Search for the cell housing the specified text and yield its (x, y) center coordinate. 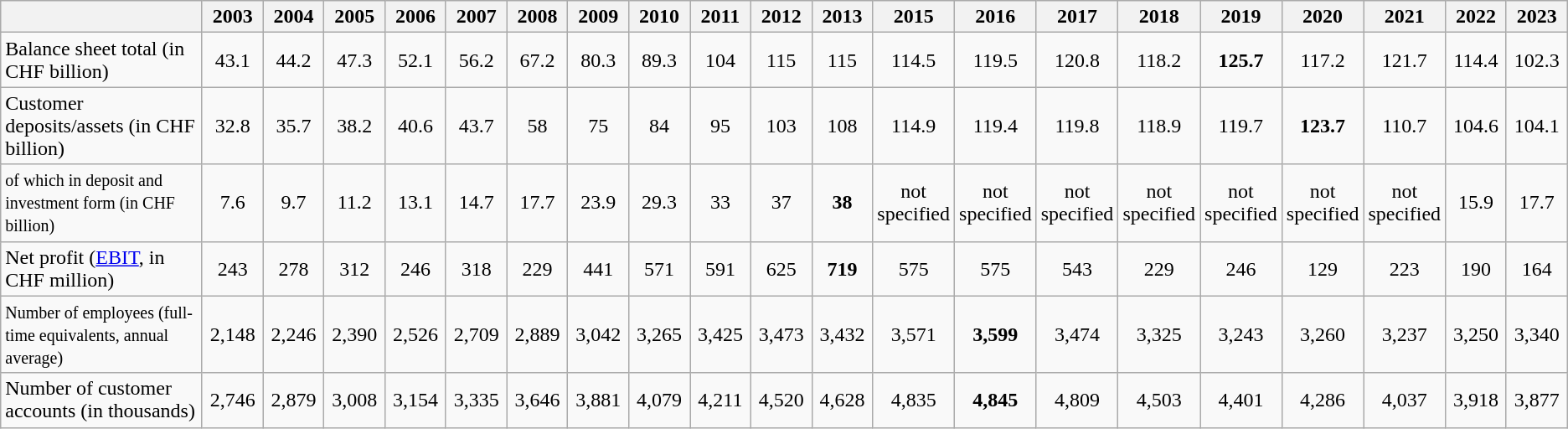
591 (720, 268)
67.2 (538, 60)
38 (843, 203)
38.2 (355, 126)
23.9 (598, 203)
3,599 (996, 334)
543 (1077, 268)
Net profit (EBIT, in CHF million) (102, 268)
121.7 (1405, 60)
75 (598, 126)
40.6 (415, 126)
4,520 (781, 401)
190 (1476, 268)
2,879 (293, 401)
312 (355, 268)
3,646 (538, 401)
4,286 (1323, 401)
2022 (1476, 17)
Number of customer accounts (in thousands) (102, 401)
114.4 (1476, 60)
108 (843, 126)
4,037 (1405, 401)
of which in deposit and investment form (in CHF billion) (102, 203)
118.9 (1159, 126)
7.6 (233, 203)
2015 (914, 17)
3,042 (598, 334)
129 (1323, 268)
3,325 (1159, 334)
110.7 (1405, 126)
119.5 (996, 60)
2,526 (415, 334)
58 (538, 126)
117.2 (1323, 60)
32.8 (233, 126)
43.1 (233, 60)
3,571 (914, 334)
120.8 (1077, 60)
2,889 (538, 334)
4,835 (914, 401)
2005 (355, 17)
Customer deposits/assets (in CHF billion) (102, 126)
2010 (660, 17)
3,877 (1536, 401)
119.4 (996, 126)
15.9 (1476, 203)
2008 (538, 17)
2004 (293, 17)
29.3 (660, 203)
4,845 (996, 401)
3,250 (1476, 334)
56.2 (476, 60)
47.3 (355, 60)
Balance sheet total (in CHF billion) (102, 60)
625 (781, 268)
104.1 (1536, 126)
4,628 (843, 401)
Number of employees (full-time equivalents, annual average) (102, 334)
441 (598, 268)
13.1 (415, 203)
2009 (598, 17)
4,211 (720, 401)
164 (1536, 268)
95 (720, 126)
2003 (233, 17)
43.7 (476, 126)
89.3 (660, 60)
2012 (781, 17)
3,008 (355, 401)
104 (720, 60)
3,918 (1476, 401)
3,881 (598, 401)
243 (233, 268)
9.7 (293, 203)
3,340 (1536, 334)
3,425 (720, 334)
84 (660, 126)
719 (843, 268)
52.1 (415, 60)
3,243 (1241, 334)
318 (476, 268)
223 (1405, 268)
4,809 (1077, 401)
3,473 (781, 334)
44.2 (293, 60)
4,079 (660, 401)
119.7 (1241, 126)
33 (720, 203)
3,154 (415, 401)
571 (660, 268)
2021 (1405, 17)
3,432 (843, 334)
3,237 (1405, 334)
118.2 (1159, 60)
4,503 (1159, 401)
114.5 (914, 60)
2,709 (476, 334)
14.7 (476, 203)
80.3 (598, 60)
2,148 (233, 334)
2016 (996, 17)
11.2 (355, 203)
2,390 (355, 334)
2013 (843, 17)
2007 (476, 17)
2,746 (233, 401)
278 (293, 268)
3,474 (1077, 334)
125.7 (1241, 60)
2017 (1077, 17)
3,260 (1323, 334)
114.9 (914, 126)
3,265 (660, 334)
2019 (1241, 17)
2006 (415, 17)
103 (781, 126)
2018 (1159, 17)
102.3 (1536, 60)
104.6 (1476, 126)
2011 (720, 17)
123.7 (1323, 126)
2023 (1536, 17)
2,246 (293, 334)
119.8 (1077, 126)
37 (781, 203)
35.7 (293, 126)
3,335 (476, 401)
4,401 (1241, 401)
2020 (1323, 17)
